Scan for the cell matching the given text and deliver its (x, y) coordinate at center. 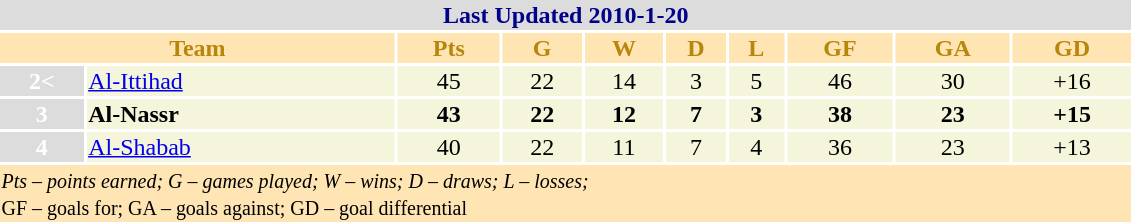
36 (840, 147)
GA (953, 48)
L (756, 48)
14 (624, 81)
Al-Ittihad (241, 81)
Al-Nassr (241, 114)
GF (840, 48)
2< (42, 81)
W (624, 48)
D (696, 48)
38 (840, 114)
46 (840, 81)
5 (756, 81)
40 (449, 147)
Team (198, 48)
45 (449, 81)
G (542, 48)
30 (953, 81)
Al-Shabab (241, 147)
11 (624, 147)
43 (449, 114)
Pts (449, 48)
12 (624, 114)
